Locate the cell with the specified text and output its [x, y] center coordinate. 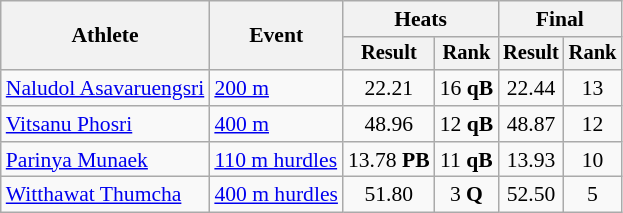
52.50 [531, 195]
11 qB [467, 160]
3 Q [467, 195]
Final [560, 19]
12 qB [467, 124]
Parinya Munaek [106, 160]
22.21 [389, 88]
12 [593, 124]
16 qB [467, 88]
Athlete [106, 36]
Vitsanu Phosri [106, 124]
13 [593, 88]
400 m [276, 124]
110 m hurdles [276, 160]
48.96 [389, 124]
22.44 [531, 88]
13.78 PB [389, 160]
Heats [420, 19]
5 [593, 195]
48.87 [531, 124]
10 [593, 160]
13.93 [531, 160]
200 m [276, 88]
Witthawat Thumcha [106, 195]
Event [276, 36]
400 m hurdles [276, 195]
Naludol Asavaruengsri [106, 88]
51.80 [389, 195]
